Capture the cell that displays the provided text and extract its (X, Y) central coordinate. 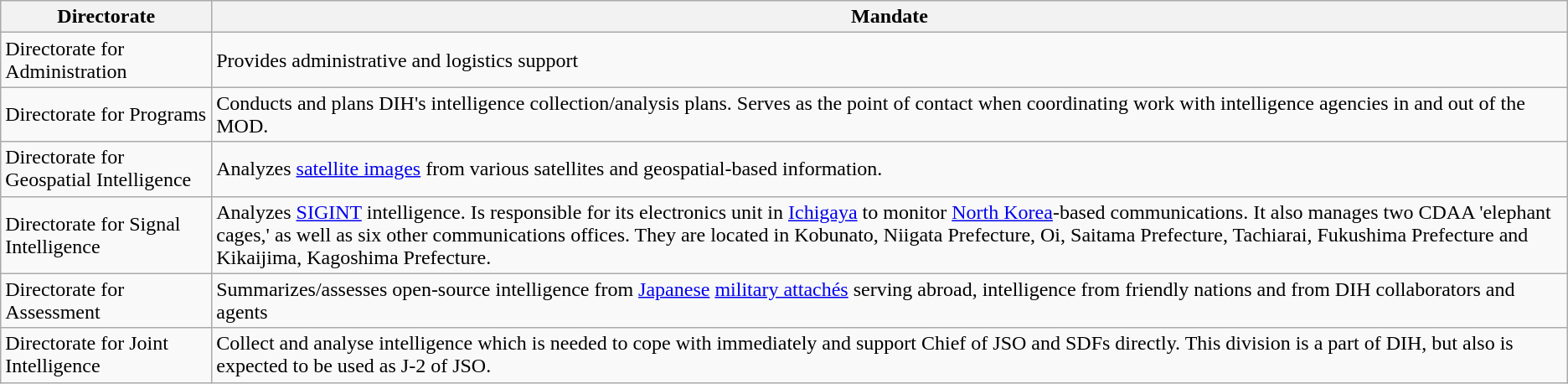
Provides administrative and logistics support (890, 60)
Mandate (890, 17)
Directorate for Joint Intelligence (106, 355)
Directorate for Geospatial Intelligence (106, 169)
Directorate for Assessment (106, 300)
Directorate (106, 17)
Directorate for Administration (106, 60)
Directorate for Signal Intelligence (106, 235)
Directorate for Programs (106, 114)
Analyzes satellite images from various satellites and geospatial-based information. (890, 169)
